Identify which cell holds the provided text, then report its [x, y] central coordinate. 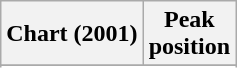
Chart (2001) [72, 34]
Peakposition [189, 34]
